Search for the cell housing the specified text and yield its (x, y) center coordinate. 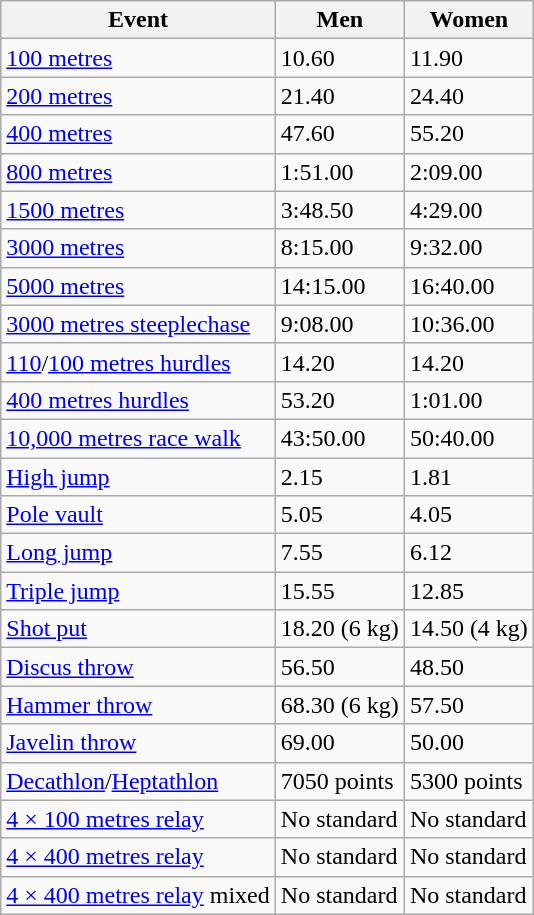
10.60 (340, 58)
Decathlon/Heptathlon (138, 781)
800 metres (138, 172)
50:40.00 (468, 438)
15.55 (340, 591)
47.60 (340, 134)
50.00 (468, 743)
18.20 (6 kg) (340, 629)
Men (340, 20)
11.90 (468, 58)
Triple jump (138, 591)
14:15.00 (340, 286)
Long jump (138, 553)
69.00 (340, 743)
5300 points (468, 781)
3000 metres (138, 248)
2.15 (340, 477)
4 × 100 metres relay (138, 819)
1:51.00 (340, 172)
200 metres (138, 96)
Pole vault (138, 515)
400 metres (138, 134)
110/100 metres hurdles (138, 362)
9:32.00 (468, 248)
56.50 (340, 667)
400 metres hurdles (138, 400)
6.12 (468, 553)
10:36.00 (468, 324)
4.05 (468, 515)
1500 metres (138, 210)
2:09.00 (468, 172)
12.85 (468, 591)
5.05 (340, 515)
10,000 metres race walk (138, 438)
Discus throw (138, 667)
14.50 (4 kg) (468, 629)
1.81 (468, 477)
53.20 (340, 400)
Shot put (138, 629)
3:48.50 (340, 210)
68.30 (6 kg) (340, 705)
57.50 (468, 705)
Event (138, 20)
Javelin throw (138, 743)
24.40 (468, 96)
4:29.00 (468, 210)
7.55 (340, 553)
55.20 (468, 134)
1:01.00 (468, 400)
Women (468, 20)
43:50.00 (340, 438)
4 × 400 metres relay (138, 857)
9:08.00 (340, 324)
100 metres (138, 58)
16:40.00 (468, 286)
8:15.00 (340, 248)
21.40 (340, 96)
48.50 (468, 667)
3000 metres steeplechase (138, 324)
5000 metres (138, 286)
7050 points (340, 781)
High jump (138, 477)
Hammer throw (138, 705)
4 × 400 metres relay mixed (138, 895)
